Output the (X, Y) coordinate of the center of the cell containing the given text.  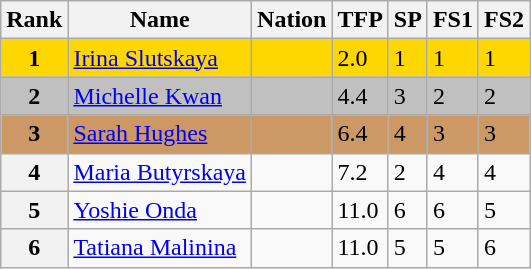
FS1 (452, 20)
Tatiana Malinina (160, 248)
Name (160, 20)
SP (408, 20)
TFP (360, 20)
Maria Butyrskaya (160, 172)
FS2 (504, 20)
Irina Slutskaya (160, 58)
Rank (34, 20)
7.2 (360, 172)
Nation (292, 20)
Yoshie Onda (160, 210)
4.4 (360, 96)
6.4 (360, 134)
2.0 (360, 58)
Michelle Kwan (160, 96)
Sarah Hughes (160, 134)
